Capture the cell that displays the provided text and extract its [X, Y] central coordinate. 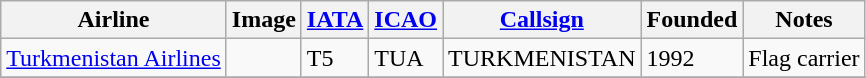
Image [264, 20]
Founded [692, 20]
TUA [406, 58]
TURKMENISTAN [542, 58]
T5 [335, 58]
Notes [804, 20]
ICAO [406, 20]
Airline [114, 20]
Turkmenistan Airlines [114, 58]
Callsign [542, 20]
Flag carrier [804, 58]
IATA [335, 20]
1992 [692, 58]
